Provide the (X, Y) coordinate of the cell's center where the given text is located.  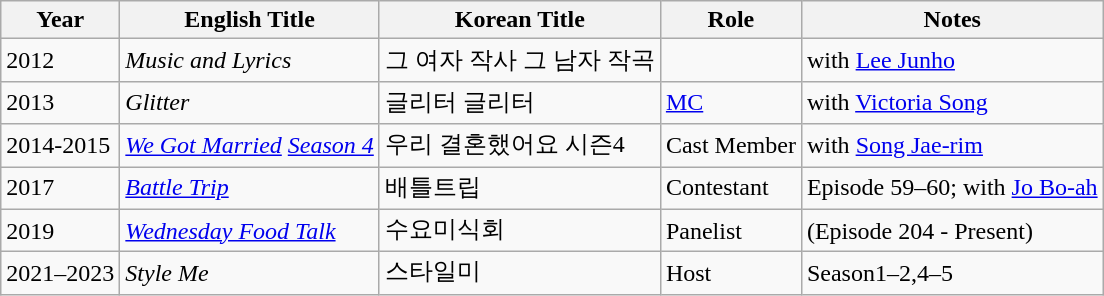
Panelist (730, 230)
스타일미 (520, 274)
English Title (250, 20)
우리 결혼했어요 시즌4 (520, 146)
Battle Trip (250, 188)
수요미식회 (520, 230)
Style Me (250, 274)
그 여자 작사 그 남자 작곡 (520, 60)
Glitter (250, 102)
글리터 글리터 (520, 102)
(Episode 204 - Present) (952, 230)
Music and Lyrics (250, 60)
Notes (952, 20)
with Song Jae-rim (952, 146)
We Got Married Season 4 (250, 146)
2013 (60, 102)
Year (60, 20)
Contestant (730, 188)
with Lee Junho (952, 60)
Cast Member (730, 146)
MC (730, 102)
with Victoria Song (952, 102)
Role (730, 20)
Host (730, 274)
Episode 59–60; with Jo Bo-ah (952, 188)
Season1–2,4–5 (952, 274)
2017 (60, 188)
배틀트립 (520, 188)
Korean Title (520, 20)
Wednesday Food Talk (250, 230)
2021–2023 (60, 274)
2012 (60, 60)
2014-2015 (60, 146)
2019 (60, 230)
